Pinpoint the cell where the given text exists, returning its [X, Y] midpoint coordinate. 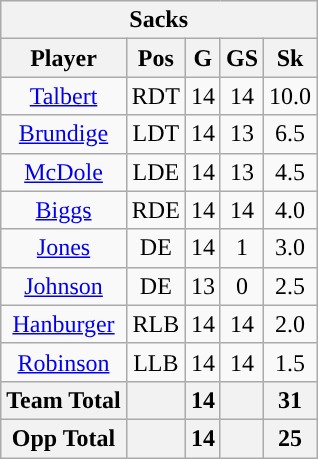
Robinson [64, 362]
31 [290, 400]
Pos [156, 58]
Sacks [159, 20]
Jones [64, 248]
Team Total [64, 400]
Talbert [64, 96]
2.5 [290, 286]
2.0 [290, 324]
Opp Total [64, 438]
RLB [156, 324]
3.0 [290, 248]
Sk [290, 58]
LDE [156, 172]
RDT [156, 96]
Biggs [64, 210]
RDE [156, 210]
0 [242, 286]
Johnson [64, 286]
1.5 [290, 362]
LLB [156, 362]
G [202, 58]
25 [290, 438]
10.0 [290, 96]
1 [242, 248]
Hanburger [64, 324]
Brundige [64, 134]
6.5 [290, 134]
Player [64, 58]
LDT [156, 134]
GS [242, 58]
4.5 [290, 172]
4.0 [290, 210]
McDole [64, 172]
